Return [X, Y] of the center of cell containing provided text 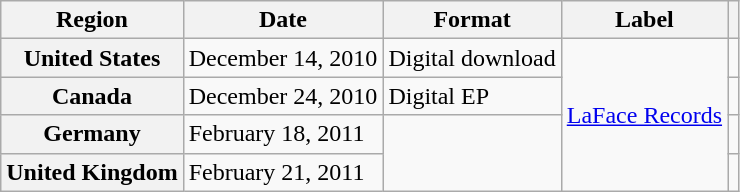
Canada [92, 96]
December 14, 2010 [283, 58]
United States [92, 58]
Region [92, 20]
Digital download [472, 58]
Digital EP [472, 96]
February 21, 2011 [283, 172]
United Kingdom [92, 172]
Germany [92, 134]
Date [283, 20]
LaFace Records [644, 115]
February 18, 2011 [283, 134]
Label [644, 20]
Format [472, 20]
December 24, 2010 [283, 96]
